Return the [X, Y] coordinate for the center point of the cell that contains the specified text.  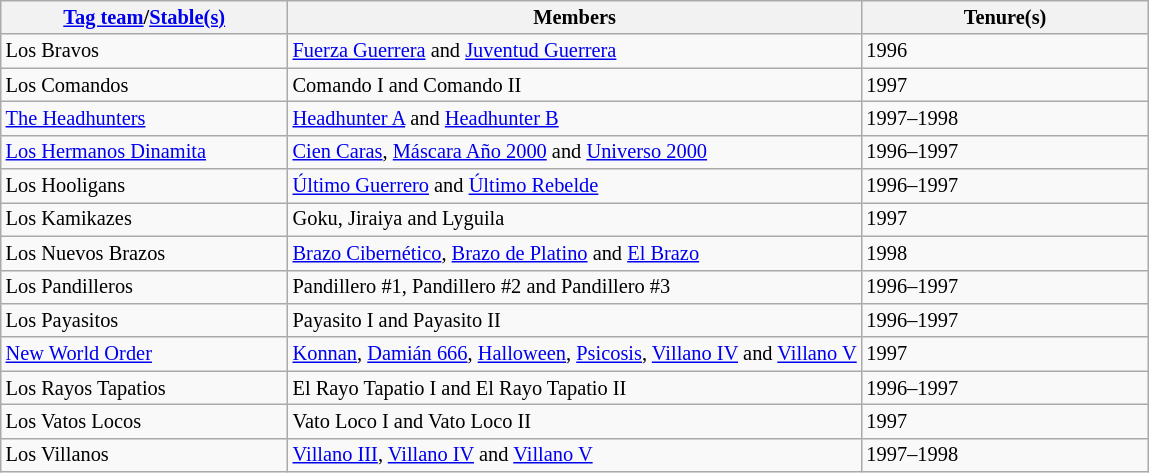
Headhunter A and Headhunter B [575, 118]
Los Villanos [144, 455]
Tag team/Stable(s) [144, 17]
Brazo Cibernético, Brazo de Platino and El Brazo [575, 253]
Payasito I and Payasito II [575, 320]
Goku, Jiraiya and Lyguila [575, 219]
Cien Caras, Máscara Año 2000 and Universo 2000 [575, 152]
Los Rayos Tapatios [144, 388]
Los Hooligans [144, 186]
Los Nuevos Brazos [144, 253]
Villano III, Villano IV and Villano V [575, 455]
El Rayo Tapatio I and El Rayo Tapatio II [575, 388]
Pandillero #1, Pandillero #2 and Pandillero #3 [575, 287]
Vato Loco I and Vato Loco II [575, 421]
Los Pandilleros [144, 287]
1998 [1006, 253]
New World Order [144, 354]
Tenure(s) [1006, 17]
Comando I and Comando II [575, 85]
Los Payasitos [144, 320]
Los Kamikazes [144, 219]
1996 [1006, 51]
Los Vatos Locos [144, 421]
Konnan, Damián 666, Halloween, Psicosis, Villano IV and Villano V [575, 354]
The Headhunters [144, 118]
Fuerza Guerrera and Juventud Guerrera [575, 51]
Members [575, 17]
Último Guerrero and Último Rebelde [575, 186]
Los Hermanos Dinamita [144, 152]
Los Bravos [144, 51]
Los Comandos [144, 85]
